Return [X, Y] of the center of cell containing provided text 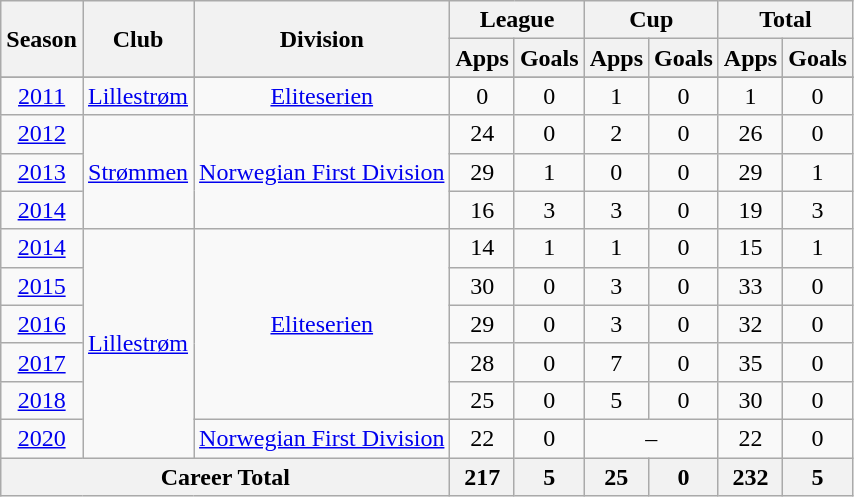
32 [750, 324]
2011 [42, 96]
2 [616, 134]
232 [750, 477]
Division [322, 39]
– [651, 438]
2018 [42, 400]
33 [750, 286]
League [517, 20]
24 [482, 134]
2016 [42, 324]
14 [482, 248]
7 [616, 362]
19 [750, 210]
2015 [42, 286]
2013 [42, 172]
35 [750, 362]
2020 [42, 438]
Season [42, 39]
Club [138, 39]
217 [482, 477]
Total [785, 20]
Career Total [226, 477]
Cup [651, 20]
Strømmen [138, 172]
26 [750, 134]
15 [750, 248]
28 [482, 362]
2012 [42, 134]
2017 [42, 362]
16 [482, 210]
